Search for the cell housing the specified text and yield its (x, y) center coordinate. 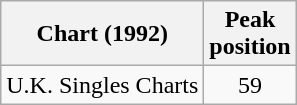
U.K. Singles Charts (102, 85)
Chart (1992) (102, 34)
Peakposition (250, 34)
59 (250, 85)
